Return the (X, Y) coordinate for the center point of the cell that contains the specified text.  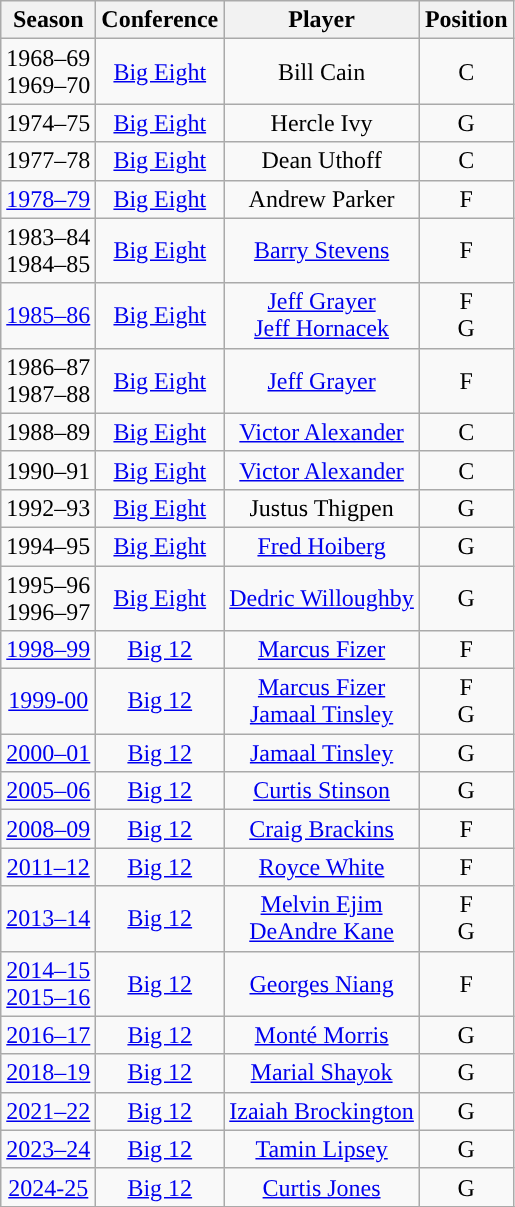
2011–12 (48, 867)
Melvin EjimDeAndre Kane (322, 918)
Monté Morris (322, 1035)
Season (48, 20)
2016–17 (48, 1035)
1995–961996–97 (48, 598)
1988–89 (48, 432)
2000–01 (48, 753)
1990–91 (48, 470)
1978–79 (48, 199)
Justus Thigpen (322, 508)
Curtis Stinson (322, 791)
Andrew Parker (322, 199)
2021–22 (48, 1111)
Barry Stevens (322, 250)
Bill Cain (322, 72)
Marcus FizerJamaal Tinsley (322, 702)
2014–152015–16 (48, 984)
2024-25 (48, 1187)
1968–691969–70 (48, 72)
Jamaal Tinsley (322, 753)
Jeff GrayerJeff Hornacek (322, 316)
Craig Brackins (322, 829)
1985–86 (48, 316)
Fred Hoiberg (322, 546)
1992–93 (48, 508)
Hercle Ivy (322, 123)
Player (322, 20)
1974–75 (48, 123)
Marial Shayok (322, 1073)
2018–19 (48, 1073)
Royce White (322, 867)
Tamin Lipsey (322, 1149)
Izaiah Brockington (322, 1111)
1977–78 (48, 161)
2023–24 (48, 1149)
Jeff Grayer (322, 380)
1983–841984–85 (48, 250)
Georges Niang (322, 984)
1986–871987–88 (48, 380)
Marcus Fizer (322, 650)
2013–14 (48, 918)
1999-00 (48, 702)
2005–06 (48, 791)
Position (466, 20)
2008–09 (48, 829)
1998–99 (48, 650)
Curtis Jones (322, 1187)
Conference (160, 20)
Dean Uthoff (322, 161)
Dedric Willoughby (322, 598)
1994–95 (48, 546)
